Detect which cell encompasses the target text, then output its [x, y] center coordinate. 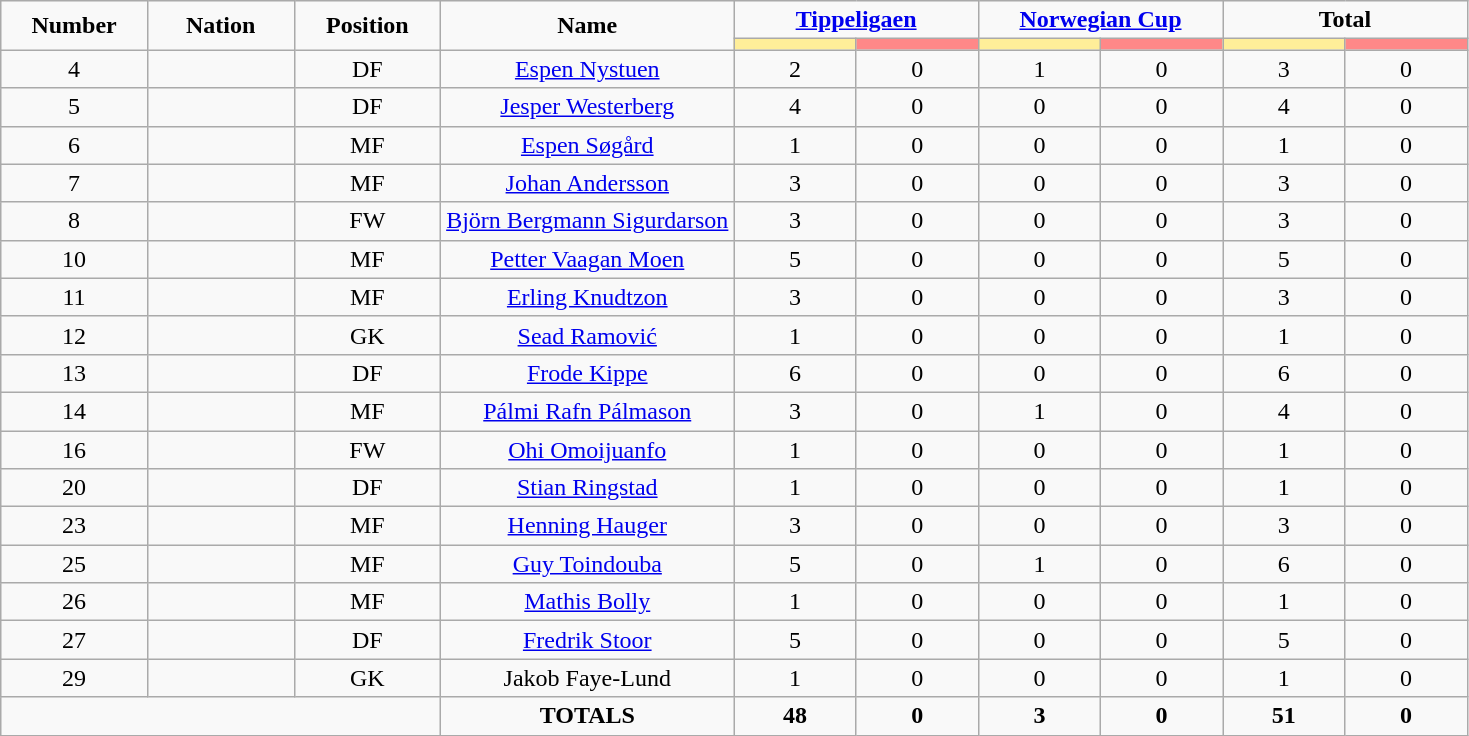
2 [795, 69]
Espen Søgård [588, 145]
Fredrik Stoor [588, 640]
Name [588, 26]
48 [795, 716]
12 [74, 335]
Ohi Omoijuanfo [588, 449]
Henning Hauger [588, 526]
Pálmi Rafn Pálmason [588, 411]
13 [74, 373]
14 [74, 411]
Erling Knudtzon [588, 297]
Frode Kippe [588, 373]
11 [74, 297]
10 [74, 259]
Number [74, 26]
27 [74, 640]
51 [1284, 716]
TOTALS [588, 716]
23 [74, 526]
Espen Nystuen [588, 69]
8 [74, 221]
Björn Bergmann Sigurdarson [588, 221]
Tippeligaen [856, 20]
20 [74, 488]
Total [1345, 20]
7 [74, 183]
Petter Vaagan Moen [588, 259]
Jakob Faye-Lund [588, 678]
Nation [220, 26]
Stian Ringstad [588, 488]
25 [74, 564]
29 [74, 678]
Norwegian Cup [1100, 20]
Jesper Westerberg [588, 107]
Johan Andersson [588, 183]
Sead Ramović [588, 335]
Position [368, 26]
26 [74, 602]
Guy Toindouba [588, 564]
Mathis Bolly [588, 602]
16 [74, 449]
